Find where the given text appears and provide that cell's center as (X, Y) coordinate. 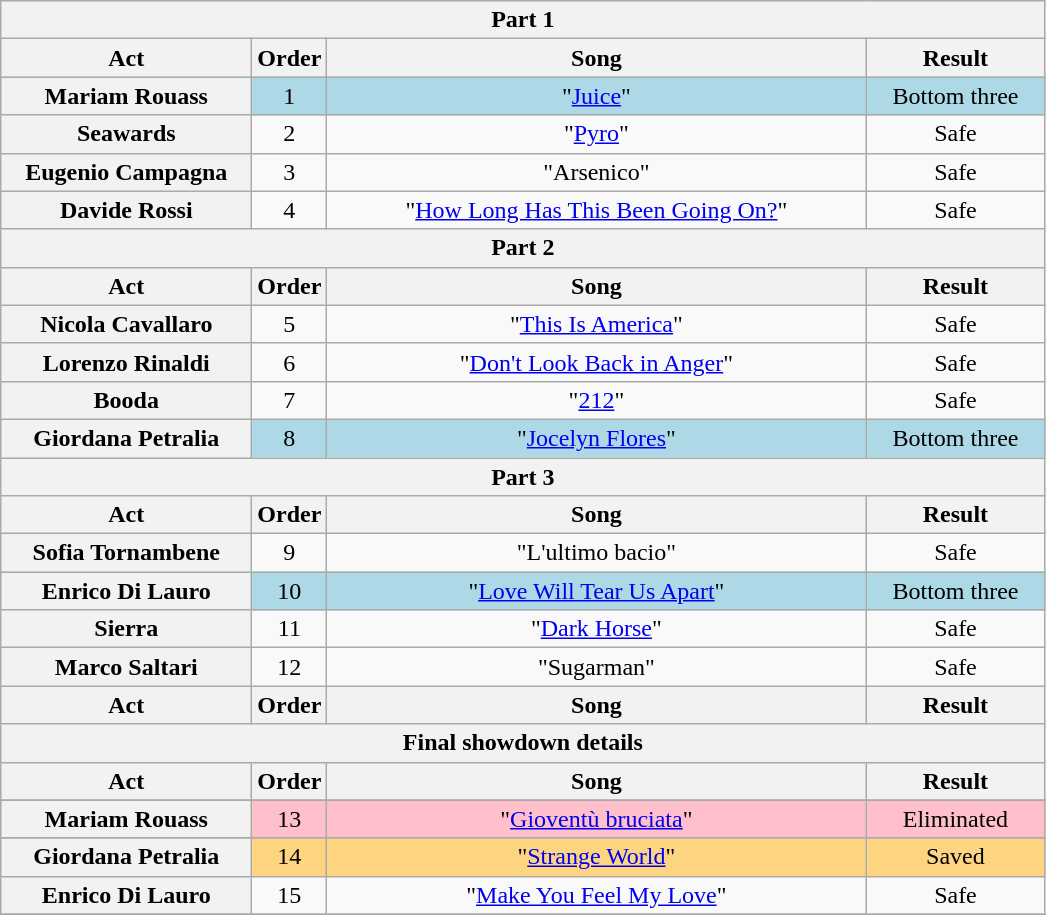
"Love Will Tear Us Apart" (596, 591)
"Juice" (596, 96)
Part 3 (523, 477)
Nicola Cavallaro (126, 324)
"How Long Has This Been Going On?" (596, 210)
Part 2 (523, 248)
9 (290, 553)
"Jocelyn Flores" (596, 438)
"Dark Horse" (596, 629)
11 (290, 629)
6 (290, 362)
Eliminated (956, 819)
14 (290, 857)
"Arsenico" (596, 172)
12 (290, 667)
Final showdown details (523, 743)
"Strange World" (596, 857)
Seawards (126, 134)
"This Is America" (596, 324)
1 (290, 96)
Part 1 (523, 20)
Davide Rossi (126, 210)
Marco Saltari (126, 667)
Lorenzo Rinaldi (126, 362)
10 (290, 591)
7 (290, 400)
5 (290, 324)
"L'ultimo bacio" (596, 553)
13 (290, 819)
Sofia Tornambene (126, 553)
"Gioventù bruciata" (596, 819)
Saved (956, 857)
"Make You Feel My Love" (596, 895)
3 (290, 172)
Sierra (126, 629)
8 (290, 438)
Eugenio Campagna (126, 172)
4 (290, 210)
Booda (126, 400)
"Sugarman" (596, 667)
"212" (596, 400)
"Pyro" (596, 134)
"Don't Look Back in Anger" (596, 362)
15 (290, 895)
2 (290, 134)
